Identify which cell holds the provided text, then report its (x, y) central coordinate. 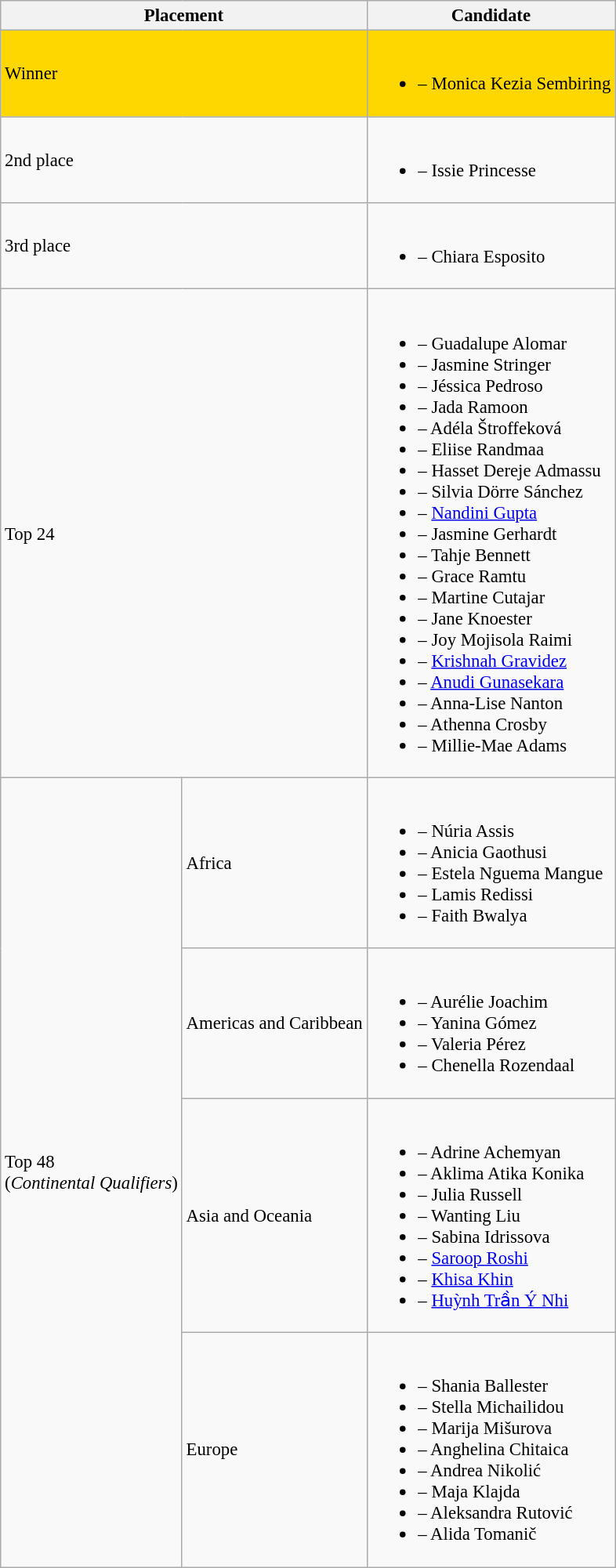
Asia and Oceania (274, 1215)
Americas and Caribbean (274, 1023)
3rd place (183, 246)
Top 24 (183, 533)
Placement (183, 16)
– Núria Assis – Anicia Gaothusi – Estela Nguema Mangue – Lamis Redissi – Faith Bwalya (491, 863)
– Aurélie Joachim – Yanina Gómez – Valeria Pérez – Chenella Rozendaal (491, 1023)
Winner (183, 74)
2nd place (183, 160)
– Issie Princesse (491, 160)
Africa (274, 863)
Top 48(Continental Qualifiers) (91, 1172)
– Monica Kezia Sembiring (491, 74)
Candidate (491, 16)
– Shania Ballester – Stella Michailidou – Marija Mišurova – Anghelina Chitaica – Andrea Nikolić – Maja Klajda – Aleksandra Rutović – Alida Tomanič (491, 1450)
– Adrine Achemyan – Aklima Atika Konika – Julia Russell – Wanting Liu – Sabina Idrissova – Saroop Roshi – Khisa Khin – Huỳnh Trần Ý Nhi (491, 1215)
– Chiara Esposito (491, 246)
Europe (274, 1450)
